Extract the (x, y) coordinate from the center of the cell holding the provided text.  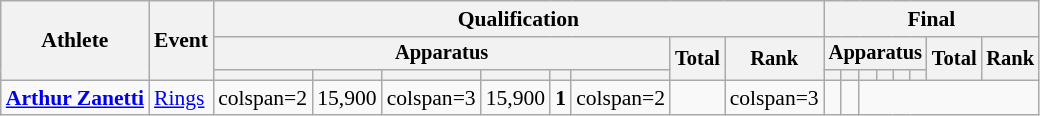
Athlete (75, 40)
1 (560, 98)
Rings (181, 98)
Final (932, 19)
Qualification (518, 19)
Event (181, 40)
Arthur Zanetti (75, 98)
